Identify which cell holds the provided text, then report its [x, y] central coordinate. 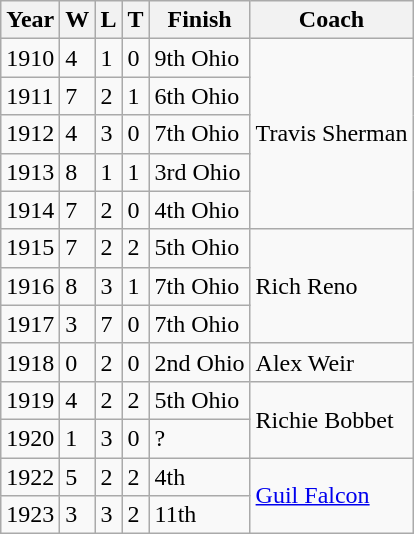
4th Ohio [200, 210]
? [200, 438]
L [108, 20]
1918 [30, 362]
1910 [30, 58]
T [136, 20]
1923 [30, 515]
1916 [30, 286]
1920 [30, 438]
Richie Bobbet [332, 419]
Alex Weir [332, 362]
6th Ohio [200, 96]
W [78, 20]
2nd Ohio [200, 362]
3rd Ohio [200, 172]
Rich Reno [332, 286]
1919 [30, 400]
1917 [30, 324]
11th [200, 515]
1912 [30, 134]
1911 [30, 96]
Finish [200, 20]
1922 [30, 477]
Coach [332, 20]
5 [78, 477]
Guil Falcon [332, 496]
4th [200, 477]
1914 [30, 210]
Travis Sherman [332, 134]
9th Ohio [200, 58]
1913 [30, 172]
1915 [30, 248]
Year [30, 20]
